Capture the cell that displays the provided text and extract its [X, Y] central coordinate. 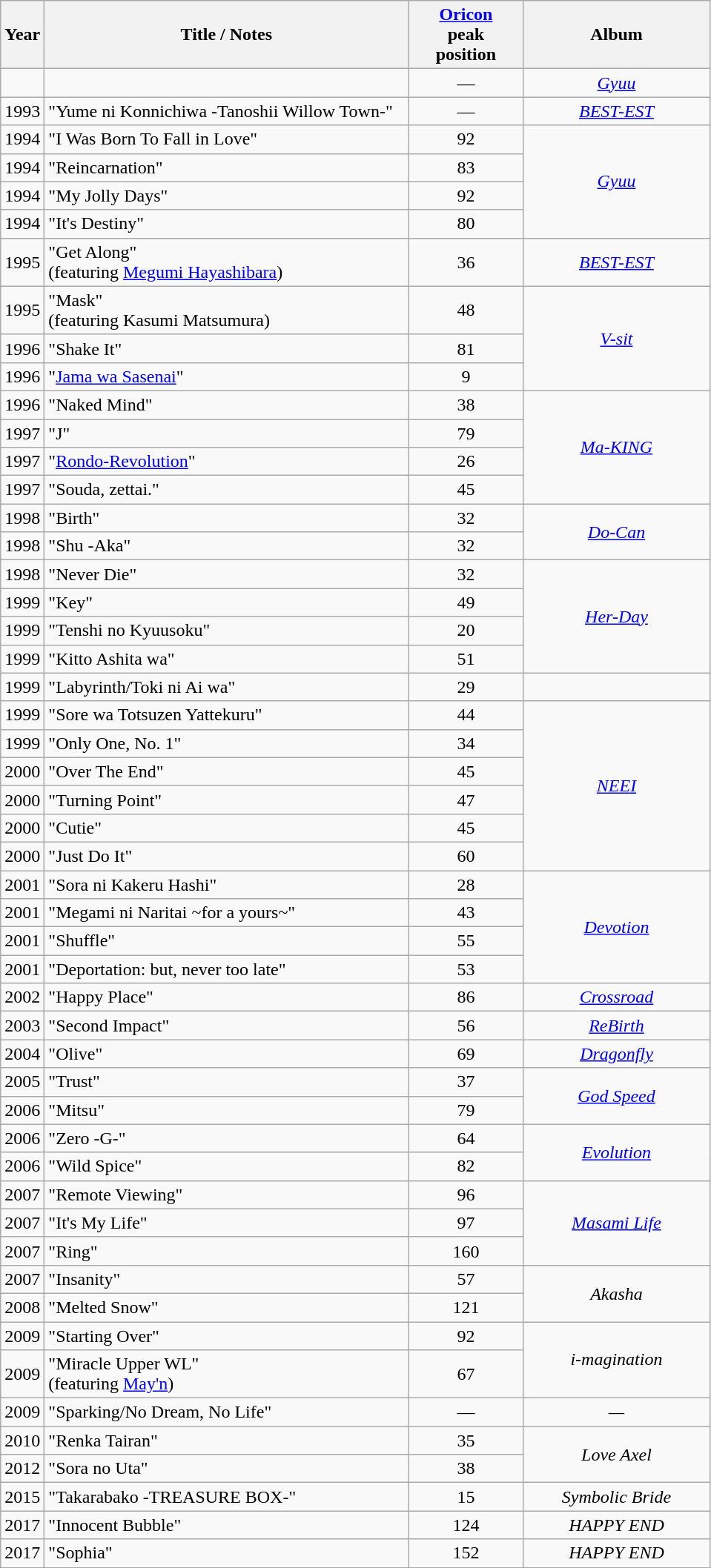
"Souda, zettai." [227, 490]
48 [466, 310]
"Get Along"(featuring Megumi Hayashibara) [227, 262]
"Shake It" [227, 348]
"Cutie" [227, 828]
Oriconpeak position [466, 35]
"Zero -G-" [227, 1138]
64 [466, 1138]
"Jama wa Sasenai" [227, 376]
"Mitsu" [227, 1110]
160 [466, 1251]
"Starting Over" [227, 1336]
"Trust" [227, 1082]
"Olive" [227, 1054]
God Speed [617, 1096]
2003 [22, 1026]
"Megami ni Naritai ~for a yours~" [227, 913]
2010 [22, 1441]
"Happy Place" [227, 997]
"Tenshi no Kyuusoku" [227, 631]
"Second Impact" [227, 1026]
V-sit [617, 338]
53 [466, 969]
Her-Day [617, 617]
"Reincarnation" [227, 167]
2012 [22, 1469]
15 [466, 1497]
"Kitto Ashita wa" [227, 659]
"Only One, No. 1" [227, 743]
1993 [22, 111]
"Sore wa Totsuzen Yattekuru" [227, 715]
82 [466, 1166]
"Remote Viewing" [227, 1195]
51 [466, 659]
97 [466, 1223]
"Insanity" [227, 1279]
"Sparking/No Dream, No Life" [227, 1412]
Evolution [617, 1152]
86 [466, 997]
"Miracle Upper WL"(featuring May'n) [227, 1374]
"Shu -Aka" [227, 546]
2002 [22, 997]
9 [466, 376]
"Takarabako -TREASURE BOX-" [227, 1497]
Love Axel [617, 1455]
Masami Life [617, 1223]
37 [466, 1082]
"Shuffle" [227, 941]
"Yume ni Konnichiwa -Tanoshii Willow Town-" [227, 111]
152 [466, 1553]
Devotion [617, 926]
"Renka Tairan" [227, 1441]
83 [466, 167]
96 [466, 1195]
"Just Do It" [227, 856]
47 [466, 800]
"Turning Point" [227, 800]
34 [466, 743]
"I Was Born To Fall in Love" [227, 139]
"Naked Mind" [227, 405]
"Over The End" [227, 771]
2005 [22, 1082]
i-magination [617, 1361]
Year [22, 35]
69 [466, 1054]
ReBirth [617, 1026]
"Deportation: but, never too late" [227, 969]
Title / Notes [227, 35]
"It's My Life" [227, 1223]
Akasha [617, 1293]
2004 [22, 1054]
"Sora ni Kakeru Hashi" [227, 884]
"Innocent Bubble" [227, 1525]
"Birth" [227, 518]
43 [466, 913]
28 [466, 884]
"Mask"(featuring Kasumi Matsumura) [227, 310]
44 [466, 715]
Album [617, 35]
80 [466, 224]
Ma-KING [617, 447]
2008 [22, 1307]
"My Jolly Days" [227, 196]
60 [466, 856]
Crossroad [617, 997]
57 [466, 1279]
20 [466, 631]
81 [466, 348]
35 [466, 1441]
26 [466, 462]
56 [466, 1026]
124 [466, 1525]
29 [466, 687]
67 [466, 1374]
36 [466, 262]
"It's Destiny" [227, 224]
55 [466, 941]
"Sora no Uta" [227, 1469]
"Rondo-Revolution" [227, 462]
"Ring" [227, 1251]
2015 [22, 1497]
"Sophia" [227, 1553]
"J" [227, 433]
Symbolic Bride [617, 1497]
"Wild Spice" [227, 1166]
121 [466, 1307]
NEEI [617, 785]
Do-Can [617, 532]
"Key" [227, 602]
"Melted Snow" [227, 1307]
"Labyrinth/Toki ni Ai wa" [227, 687]
"Never Die" [227, 574]
Dragonfly [617, 1054]
49 [466, 602]
